Determine the [x, y] coordinate at the center of the cell enclosing the given text.  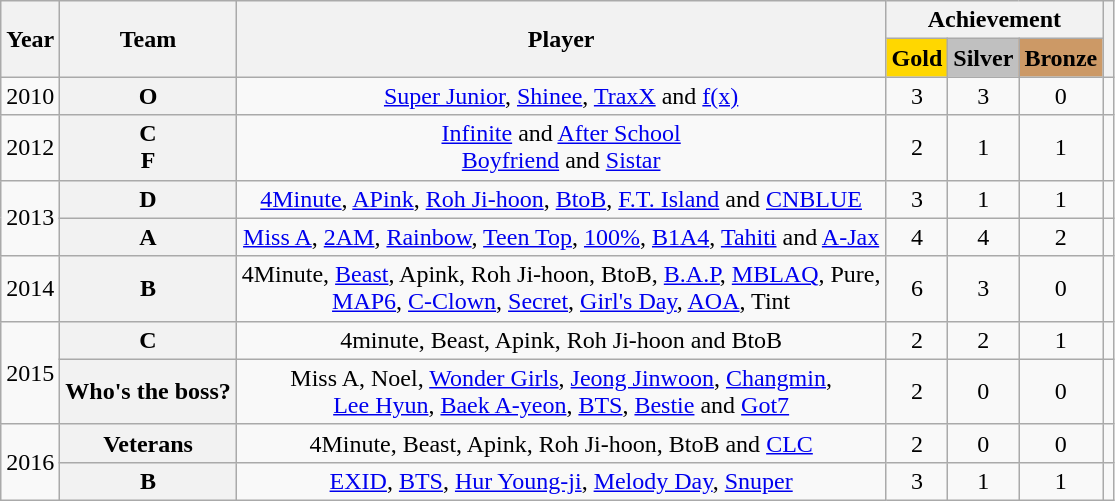
2015 [30, 372]
4Minute, APink, Roh Ji-hoon, BtoB, F.T. Island and CNBLUE [561, 199]
C F [148, 148]
2012 [30, 148]
Player [561, 39]
6 [917, 288]
2016 [30, 462]
C [148, 340]
Who's the boss? [148, 392]
Gold [917, 58]
A [148, 237]
D [148, 199]
O [148, 96]
Veterans [148, 443]
Year [30, 39]
4minute, Beast, Apink, Roh Ji-hoon and BtoB [561, 340]
Silver [984, 58]
Team [148, 39]
Infinite and After School Boyfriend and Sistar [561, 148]
EXID, BTS, Hur Young-ji, Melody Day, Snuper [561, 481]
4Minute, Beast, Apink, Roh Ji-hoon, BtoB and CLC [561, 443]
Miss A, Noel, Wonder Girls, Jeong Jinwoon, Changmin, Lee Hyun, Baek A-yeon, BTS, Bestie and Got7 [561, 392]
2014 [30, 288]
Super Junior, Shinee, TraxX and f(x) [561, 96]
4Minute, Beast, Apink, Roh Ji-hoon, BtoB, B.A.P, MBLAQ, Pure, MAP6, C-Clown, Secret, Girl's Day, AOA, Tint [561, 288]
Achievement [994, 20]
2010 [30, 96]
Bronze [1061, 58]
Miss A, 2AM, Rainbow, Teen Top, 100%, B1A4, Tahiti and A-Jax [561, 237]
2013 [30, 218]
